Search for the cell housing the specified text and yield its [X, Y] center coordinate. 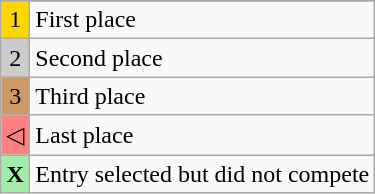
X [16, 173]
◁ [16, 135]
Second place [202, 58]
2 [16, 58]
Entry selected but did not compete [202, 173]
Third place [202, 96]
1 [16, 20]
Last place [202, 135]
3 [16, 96]
First place [202, 20]
